Output the (X, Y) coordinate of the center of the cell containing the given text.  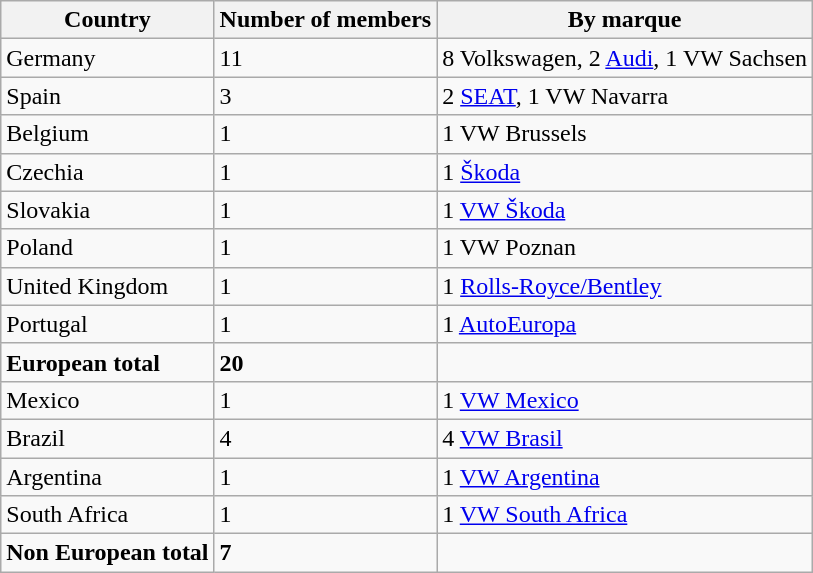
Belgium (108, 134)
Country (108, 20)
7 (326, 553)
Portugal (108, 324)
8 Volkswagen, 2 Audi, 1 VW Sachsen (625, 58)
2 SEAT, 1 VW Navarra (625, 96)
1 VW Mexico (625, 400)
Spain (108, 96)
1 VW Argentina (625, 477)
3 (326, 96)
4 VW Brasil (625, 438)
Brazil (108, 438)
1 Rolls-Royce/Bentley (625, 286)
European total (108, 362)
1 Škoda (625, 172)
1 AutoEuropa (625, 324)
1 VW Škoda (625, 210)
1 VW South Africa (625, 515)
Germany (108, 58)
Argentina (108, 477)
South Africa (108, 515)
1 VW Brussels (625, 134)
By marque (625, 20)
11 (326, 58)
20 (326, 362)
4 (326, 438)
Non European total (108, 553)
Czechia (108, 172)
Number of members (326, 20)
Mexico (108, 400)
Poland (108, 248)
1 VW Poznan (625, 248)
Slovakia (108, 210)
United Kingdom (108, 286)
